Extract the [X, Y] coordinate from the center of the cell holding the provided text.  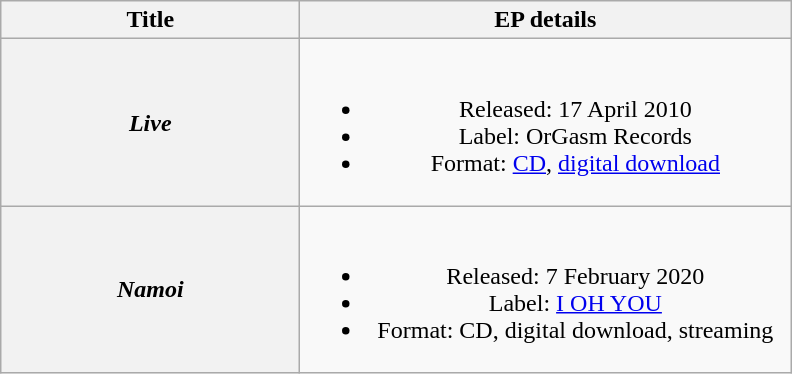
EP details [546, 20]
Live [150, 122]
Title [150, 20]
Released: 17 April 2010Label: OrGasm RecordsFormat: CD, digital download [546, 122]
Namoi [150, 290]
Released: 7 February 2020Label: I OH YOUFormat: CD, digital download, streaming [546, 290]
